Locate the cell with the specified text and output its (x, y) center coordinate. 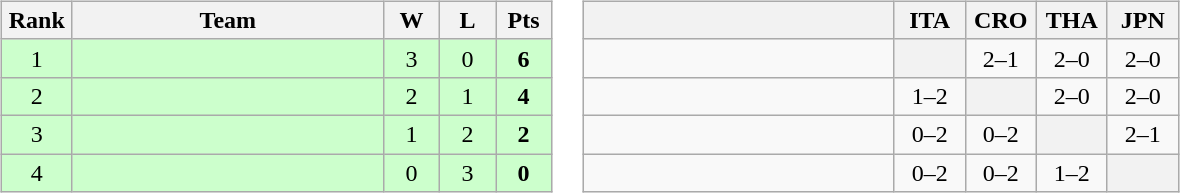
THA (1072, 20)
L (467, 20)
ITA (930, 20)
Rank (36, 20)
CRO (1000, 20)
6 (524, 58)
Pts (524, 20)
JPN (1142, 20)
W (411, 20)
Team (228, 20)
